Scan for the cell matching the given text and deliver its (x, y) coordinate at center. 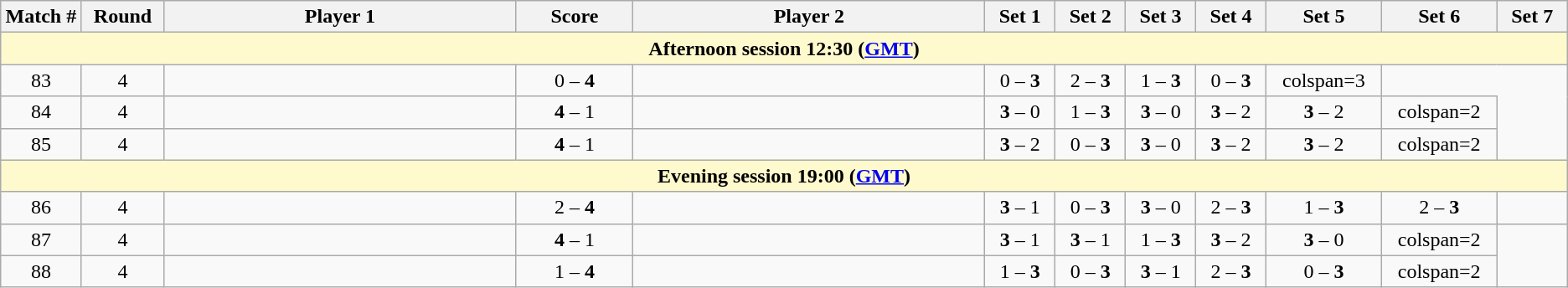
Score (575, 17)
Set 5 (1324, 17)
Player 2 (809, 17)
87 (41, 239)
Evening session 19:00 (GMT) (784, 176)
colspan=3 (1324, 80)
0 – 4 (575, 80)
Set 6 (1439, 17)
Set 3 (1161, 17)
Set 4 (1231, 17)
Afternoon session 12:30 (GMT) (784, 49)
Set 1 (1020, 17)
88 (41, 271)
86 (41, 208)
Set 2 (1091, 17)
Player 1 (340, 17)
2 – 4 (575, 208)
Match # (41, 17)
Round (122, 17)
85 (41, 144)
83 (41, 80)
1 – 4 (575, 271)
Set 7 (1532, 17)
84 (41, 112)
